Search for the cell housing the specified text and yield its (x, y) center coordinate. 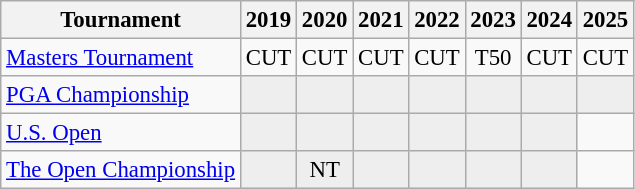
T50 (493, 58)
2024 (549, 20)
Masters Tournament (121, 58)
PGA Championship (121, 95)
2019 (268, 20)
Tournament (121, 20)
NT (325, 170)
The Open Championship (121, 170)
2022 (437, 20)
2021 (381, 20)
2023 (493, 20)
U.S. Open (121, 133)
2020 (325, 20)
2025 (605, 20)
